Determine the [X, Y] coordinate at the center of the cell enclosing the given text.  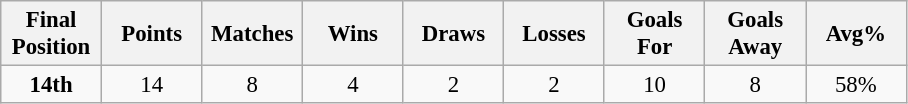
14 [152, 85]
Matches [252, 34]
14th [52, 85]
Final Position [52, 34]
58% [856, 85]
Draws [454, 34]
Points [152, 34]
Goals Away [756, 34]
10 [654, 85]
4 [354, 85]
Losses [554, 34]
Goals For [654, 34]
Avg% [856, 34]
Wins [354, 34]
